Detect which cell encompasses the target text, then output its [X, Y] center coordinate. 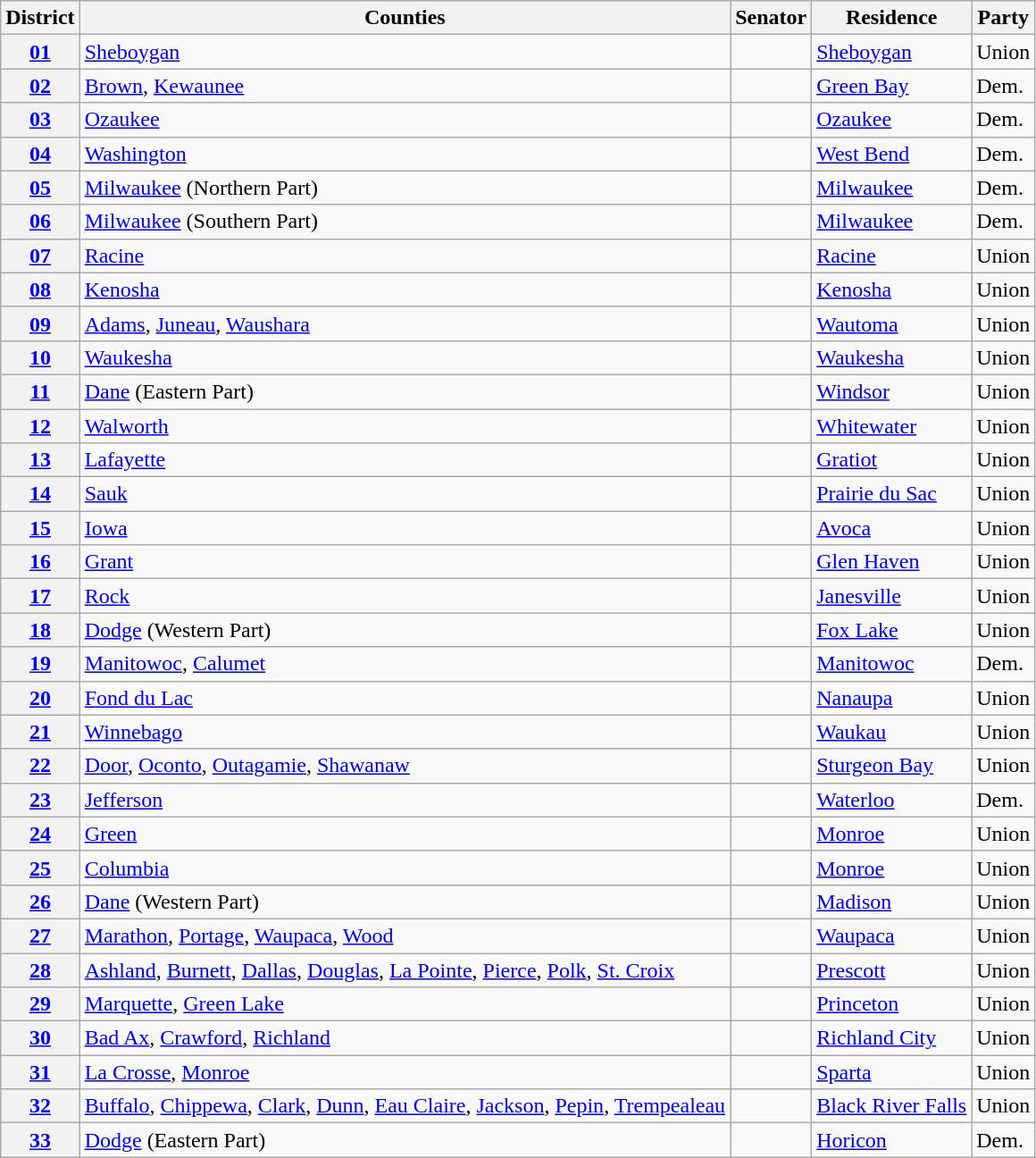
Dodge (Eastern Part) [405, 1140]
23 [40, 800]
Marquette, Green Lake [405, 1004]
30 [40, 1038]
Windsor [891, 391]
Avoca [891, 528]
Whitewater [891, 426]
Wautoma [891, 323]
31 [40, 1072]
32 [40, 1106]
Dane (Western Part) [405, 902]
Lafayette [405, 460]
Washington [405, 154]
Milwaukee (Southern Part) [405, 222]
Bad Ax, Crawford, Richland [405, 1038]
05 [40, 188]
Columbia [405, 868]
Manitowoc [891, 664]
18 [40, 630]
04 [40, 154]
25 [40, 868]
District [40, 18]
08 [40, 289]
Counties [405, 18]
Janesville [891, 596]
Ashland, Burnett, Dallas, Douglas, La Pointe, Pierce, Polk, St. Croix [405, 969]
Waterloo [891, 800]
Sparta [891, 1072]
Door, Oconto, Outagamie, Shawanaw [405, 766]
Sturgeon Bay [891, 766]
La Crosse, Monroe [405, 1072]
Buffalo, Chippewa, Clark, Dunn, Eau Claire, Jackson, Pepin, Trempealeau [405, 1106]
Party [1004, 18]
Brown, Kewaunee [405, 86]
Milwaukee (Northern Part) [405, 188]
22 [40, 766]
14 [40, 494]
Nanaupa [891, 698]
Black River Falls [891, 1106]
Prescott [891, 969]
27 [40, 936]
Walworth [405, 426]
15 [40, 528]
Rock [405, 596]
20 [40, 698]
Dodge (Western Part) [405, 630]
Horicon [891, 1140]
Winnebago [405, 732]
Fond du Lac [405, 698]
Senator [772, 18]
13 [40, 460]
24 [40, 834]
28 [40, 969]
Fox Lake [891, 630]
West Bend [891, 154]
Waupaca [891, 936]
Manitowoc, Calumet [405, 664]
Prairie du Sac [891, 494]
Sauk [405, 494]
Marathon, Portage, Waupaca, Wood [405, 936]
02 [40, 86]
21 [40, 732]
10 [40, 357]
09 [40, 323]
Green [405, 834]
01 [40, 52]
29 [40, 1004]
17 [40, 596]
07 [40, 256]
Richland City [891, 1038]
Jefferson [405, 800]
03 [40, 120]
26 [40, 902]
Residence [891, 18]
12 [40, 426]
Grant [405, 562]
Waukau [891, 732]
16 [40, 562]
Dane (Eastern Part) [405, 391]
Princeton [891, 1004]
Glen Haven [891, 562]
33 [40, 1140]
Gratiot [891, 460]
Green Bay [891, 86]
06 [40, 222]
19 [40, 664]
Iowa [405, 528]
11 [40, 391]
Adams, Juneau, Waushara [405, 323]
Madison [891, 902]
